Identify which cell holds the provided text, then report its (x, y) central coordinate. 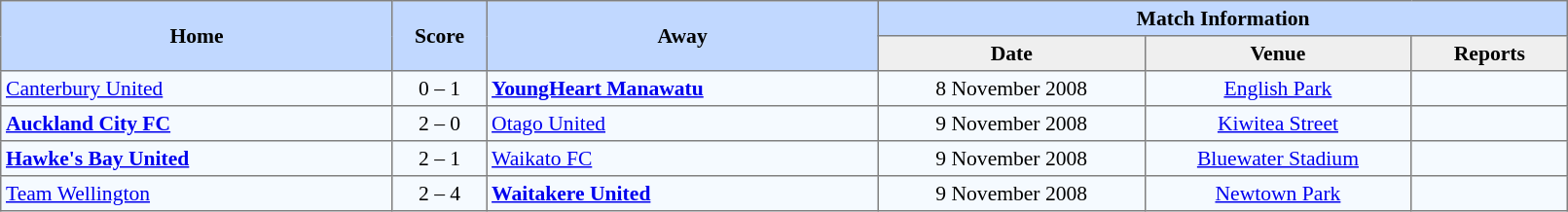
2 – 0 (440, 124)
Venue (1278, 53)
Home (197, 36)
Otago United (683, 124)
English Park (1278, 88)
8 November 2008 (1011, 88)
Team Wellington (197, 194)
Away (683, 36)
Canterbury United (197, 88)
Score (440, 36)
Waikato FC (683, 159)
Match Information (1222, 18)
2 – 1 (440, 159)
Auckland City FC (197, 124)
Hawke's Bay United (197, 159)
Reports (1489, 53)
Date (1011, 53)
Newtown Park (1278, 194)
Bluewater Stadium (1278, 159)
Kiwitea Street (1278, 124)
Waitakere United (683, 194)
2 – 4 (440, 194)
YoungHeart Manawatu (683, 88)
0 – 1 (440, 88)
